Locate the cell with the specified text and output its (x, y) center coordinate. 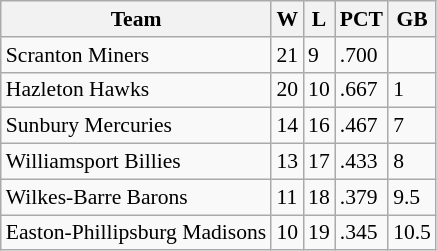
Sunbury Mercuries (136, 126)
20 (287, 90)
Hazleton Hawks (136, 90)
9.5 (412, 197)
Team (136, 19)
.667 (362, 90)
Scranton Miners (136, 55)
Easton-Phillipsburg Madisons (136, 233)
L (319, 19)
Williamsport Billies (136, 162)
PCT (362, 19)
21 (287, 55)
10.5 (412, 233)
18 (319, 197)
7 (412, 126)
GB (412, 19)
19 (319, 233)
16 (319, 126)
13 (287, 162)
17 (319, 162)
Wilkes-Barre Barons (136, 197)
W (287, 19)
.379 (362, 197)
8 (412, 162)
.345 (362, 233)
.433 (362, 162)
.700 (362, 55)
9 (319, 55)
.467 (362, 126)
14 (287, 126)
11 (287, 197)
1 (412, 90)
